Determine the (X, Y) coordinate at the center of the cell enclosing the given text.  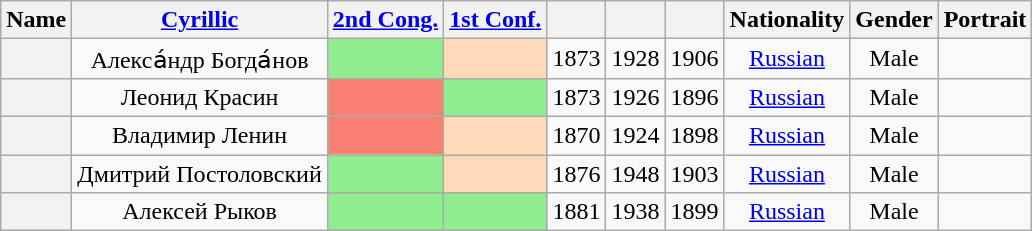
1876 (576, 173)
2nd Cong. (385, 20)
1899 (694, 212)
Nationality (787, 20)
1928 (636, 59)
1906 (694, 59)
Владимир Ленин (200, 135)
Gender (894, 20)
1870 (576, 135)
Name (36, 20)
1948 (636, 173)
1896 (694, 97)
1898 (694, 135)
Алексей Рыков (200, 212)
1938 (636, 212)
Cyrillic (200, 20)
1926 (636, 97)
Алекса́ндр Богда́нов (200, 59)
1903 (694, 173)
1881 (576, 212)
1st Conf. (496, 20)
Леонид Красин (200, 97)
Дмитрий Постоловский (200, 173)
Portrait (985, 20)
1924 (636, 135)
